Find where the given text appears and provide that cell's center as (x, y) coordinate. 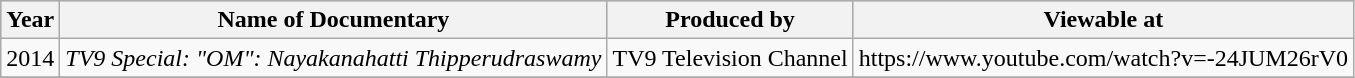
https://www.youtube.com/watch?v=-24JUM26rV0 (1103, 58)
Produced by (730, 20)
Name of Documentary (334, 20)
TV9 Television Channel (730, 58)
2014 (30, 58)
Viewable at (1103, 20)
Year (30, 20)
TV9 Special: "OM": Nayakanahatti Thipperudraswamy (334, 58)
